Return the [x, y] coordinate for the center point of the cell that contains the specified text.  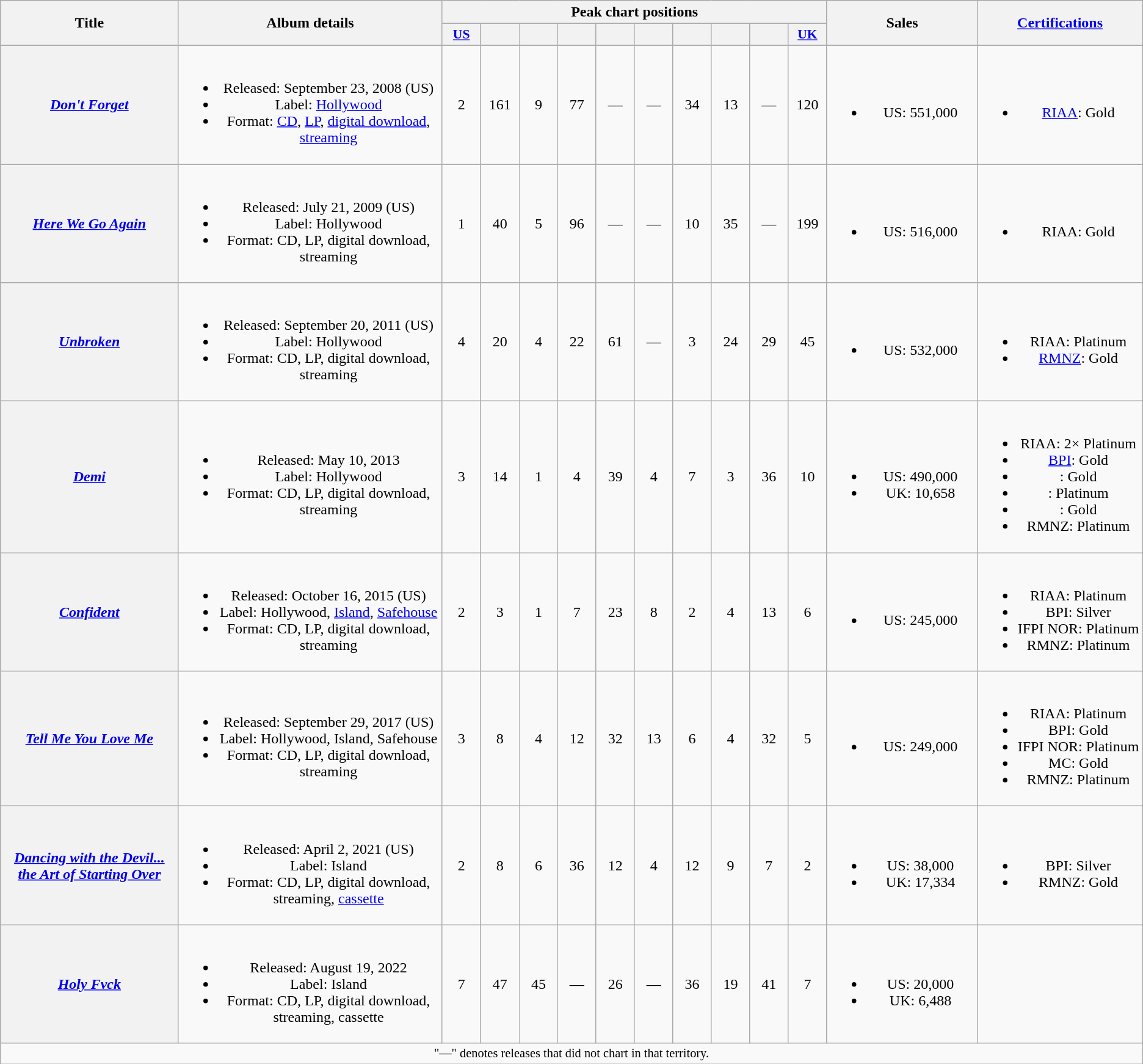
BPI: SilverRMNZ: Gold [1060, 865]
161 [499, 104]
US [462, 35]
Tell Me You Love Me [89, 739]
US: 490,000UK: 10,658 [902, 477]
Released: October 16, 2015 (US)Label: Hollywood, Island, SafehouseFormat: CD, LP, digital download, streaming [310, 612]
Released: September 23, 2008 (US)Label: HollywoodFormat: CD, LP, digital download, streaming [310, 104]
Title [89, 23]
UK [807, 35]
Dancing with the Devil... the Art of Starting Over [89, 865]
Album details [310, 23]
35 [730, 223]
26 [615, 984]
RIAA: PlatinumBPI: GoldIFPI NOR: PlatinumMC: GoldRMNZ: Platinum [1060, 739]
Peak chart positions [634, 12]
US: 532,000 [902, 342]
41 [769, 984]
Released: May 10, 2013Label: HollywoodFormat: CD, LP, digital download, streaming [310, 477]
61 [615, 342]
"—" denotes releases that did not chart in that territory. [571, 1054]
Don't Forget [89, 104]
US: 249,000 [902, 739]
19 [730, 984]
Released: July 21, 2009 (US)Label: HollywoodFormat: CD, LP, digital download, streaming [310, 223]
US: 245,000 [902, 612]
US: 551,000 [902, 104]
Released: September 29, 2017 (US)Label: Hollywood, Island, SafehouseFormat: CD, LP, digital download, streaming [310, 739]
77 [576, 104]
US: 516,000 [902, 223]
Here We Go Again [89, 223]
20 [499, 342]
Sales [902, 23]
Demi [89, 477]
22 [576, 342]
23 [615, 612]
96 [576, 223]
Released: August 19, 2022Label: IslandFormat: CD, LP, digital download, streaming, cassette [310, 984]
Certifications [1060, 23]
Confident [89, 612]
24 [730, 342]
39 [615, 477]
120 [807, 104]
Holy Fvck [89, 984]
RIAA: PlatinumBPI: SilverIFPI NOR: PlatinumRMNZ: Platinum [1060, 612]
Released: September 20, 2011 (US)Label: HollywoodFormat: CD, LP, digital download, streaming [310, 342]
40 [499, 223]
199 [807, 223]
US: 20,000UK: 6,488 [902, 984]
14 [499, 477]
RIAA: PlatinumRMNZ: Gold [1060, 342]
34 [692, 104]
29 [769, 342]
Released: April 2, 2021 (US)Label: IslandFormat: CD, LP, digital download, streaming, cassette [310, 865]
Unbroken [89, 342]
47 [499, 984]
RIAA: 2× PlatinumBPI: Gold: Gold: Platinum: GoldRMNZ: Platinum [1060, 477]
US: 38,000UK: 17,334 [902, 865]
